Return [X, Y] of the center of cell containing provided text 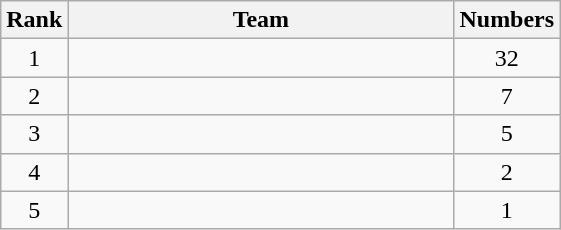
7 [507, 96]
32 [507, 58]
Team [261, 20]
3 [34, 134]
4 [34, 172]
Numbers [507, 20]
Rank [34, 20]
